Provide the (x, y) coordinate of the cell's center where the given text is located.  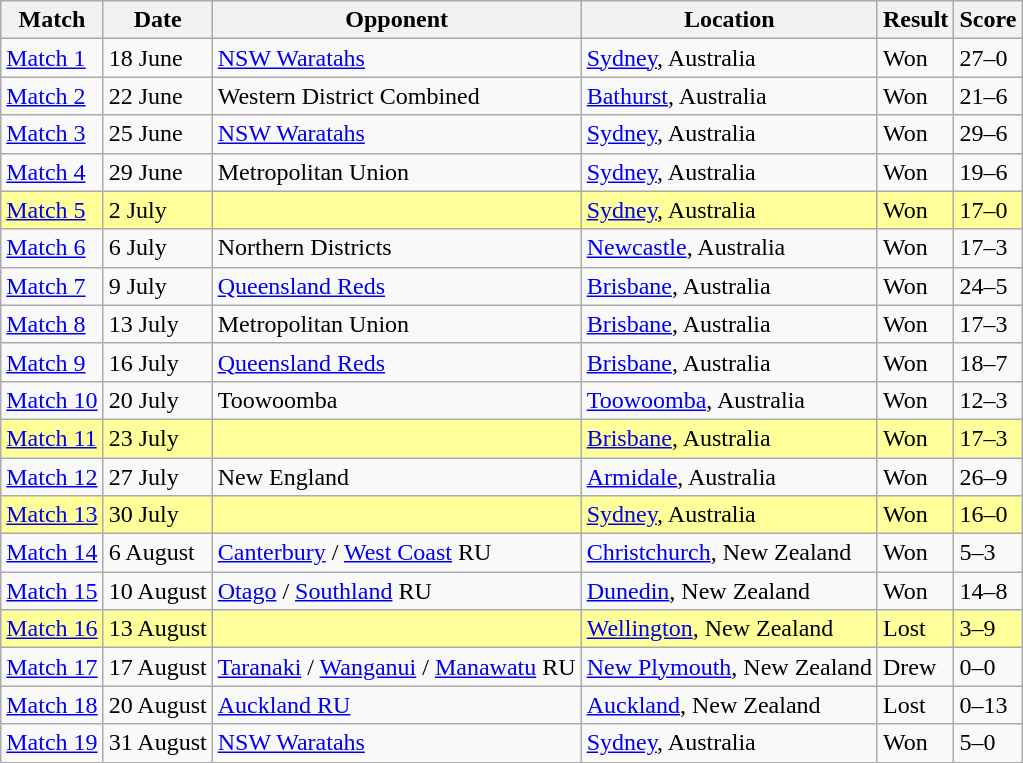
Match 6 (52, 248)
Match 19 (52, 743)
9 July (158, 286)
12–3 (988, 400)
Match 9 (52, 362)
Match 5 (52, 210)
Score (988, 20)
Bathurst, Australia (729, 96)
Match 4 (52, 172)
Match 8 (52, 324)
5–0 (988, 743)
New Plymouth, New Zealand (729, 667)
23 July (158, 438)
26–9 (988, 477)
16 July (158, 362)
Newcastle, Australia (729, 248)
Toowoomba, Australia (729, 400)
2 July (158, 210)
Match 14 (52, 553)
20 July (158, 400)
10 August (158, 591)
Match 12 (52, 477)
16–0 (988, 515)
20 August (158, 705)
Match 15 (52, 591)
5–3 (988, 553)
17–0 (988, 210)
31 August (158, 743)
30 July (158, 515)
Match (52, 20)
Drew (915, 667)
6 July (158, 248)
14–8 (988, 591)
13 July (158, 324)
Taranaki / Wanganui / Manawatu RU (396, 667)
New England (396, 477)
Northern Districts (396, 248)
25 June (158, 134)
Match 2 (52, 96)
Wellington, New Zealand (729, 629)
29–6 (988, 134)
27 July (158, 477)
Match 18 (52, 705)
22 June (158, 96)
Match 17 (52, 667)
13 August (158, 629)
Match 10 (52, 400)
Auckland RU (396, 705)
Match 16 (52, 629)
Auckland, New Zealand (729, 705)
Otago / Southland RU (396, 591)
Western District Combined (396, 96)
0–13 (988, 705)
Armidale, Australia (729, 477)
19–6 (988, 172)
18–7 (988, 362)
Match 7 (52, 286)
Canterbury / West Coast RU (396, 553)
29 June (158, 172)
0–0 (988, 667)
Opponent (396, 20)
Match 1 (52, 58)
Toowoomba (396, 400)
27–0 (988, 58)
Date (158, 20)
17 August (158, 667)
Dunedin, New Zealand (729, 591)
18 June (158, 58)
24–5 (988, 286)
Match 3 (52, 134)
21–6 (988, 96)
Result (915, 20)
Christchurch, New Zealand (729, 553)
Location (729, 20)
Match 11 (52, 438)
3–9 (988, 629)
Match 13 (52, 515)
6 August (158, 553)
